Return the [X, Y] coordinate for the center point of the cell that contains the specified text.  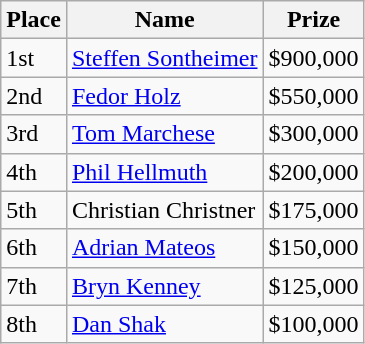
Steffen Sontheimer [164, 58]
5th [34, 210]
Name [164, 20]
6th [34, 248]
Christian Christner [164, 210]
Prize [314, 20]
$175,000 [314, 210]
$150,000 [314, 248]
$300,000 [314, 134]
$200,000 [314, 172]
Place [34, 20]
1st [34, 58]
Bryn Kenney [164, 286]
Fedor Holz [164, 96]
Tom Marchese [164, 134]
7th [34, 286]
$550,000 [314, 96]
2nd [34, 96]
8th [34, 324]
$900,000 [314, 58]
Phil Hellmuth [164, 172]
Dan Shak [164, 324]
$125,000 [314, 286]
4th [34, 172]
3rd [34, 134]
$100,000 [314, 324]
Adrian Mateos [164, 248]
